Determine the (X, Y) coordinate at the center of the cell enclosing the given text.  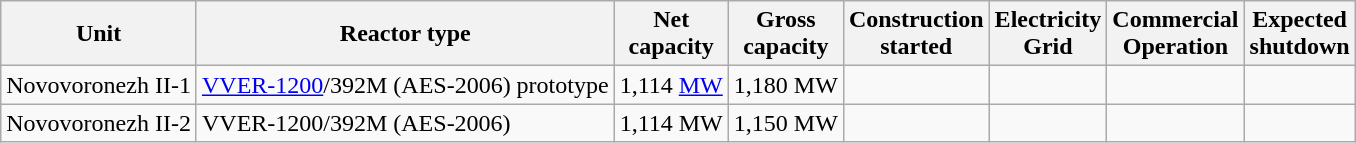
Grosscapacity (786, 34)
1,150 MW (786, 123)
Netcapacity (671, 34)
Unit (99, 34)
Constructionstarted (916, 34)
ElectricityGrid (1048, 34)
Novovoronezh II-2 (99, 123)
Reactor type (405, 34)
Novovoronezh II-1 (99, 85)
CommercialOperation (1176, 34)
VVER-1200/392M (AES-2006) prototype (405, 85)
1,180 MW (786, 85)
VVER-1200/392M (AES-2006) (405, 123)
Expectedshutdown (1300, 34)
